Pinpoint the cell where the given text exists, returning its [x, y] midpoint coordinate. 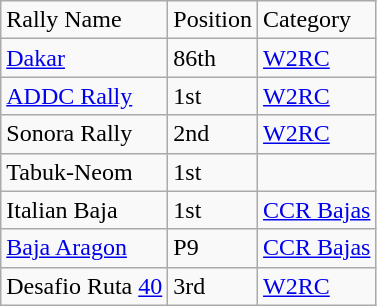
3rd [213, 286]
P9 [213, 248]
Position [213, 20]
Baja Aragon [84, 248]
ADDC Rally [84, 96]
Italian Baja [84, 210]
Dakar [84, 58]
Desafio Ruta 40 [84, 286]
Sonora Rally [84, 134]
Rally Name [84, 20]
86th [213, 58]
Category [317, 20]
2nd [213, 134]
Tabuk-Neom [84, 172]
